Pinpoint the cell where the given text exists, returning its [X, Y] midpoint coordinate. 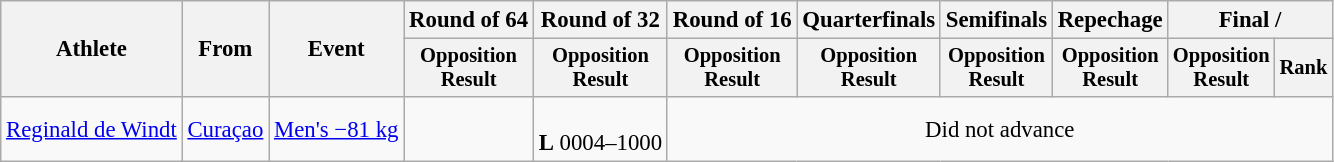
Quarterfinals [868, 20]
Athlete [92, 48]
Round of 64 [469, 20]
Round of 32 [600, 20]
From [226, 48]
Event [336, 48]
L 0004–1000 [600, 128]
Reginald de Windt [92, 128]
Rank [1304, 68]
Final / [1250, 20]
Round of 16 [732, 20]
Did not advance [1000, 128]
Semifinals [996, 20]
Repechage [1110, 20]
Men's −81 kg [336, 128]
Curaçao [226, 128]
